Find where the given text appears and provide that cell's center as [X, Y] coordinate. 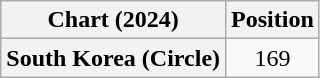
169 [273, 58]
South Korea (Circle) [114, 58]
Chart (2024) [114, 20]
Position [273, 20]
